From the cell containing the given text, extract its center point as (x, y) coordinate. 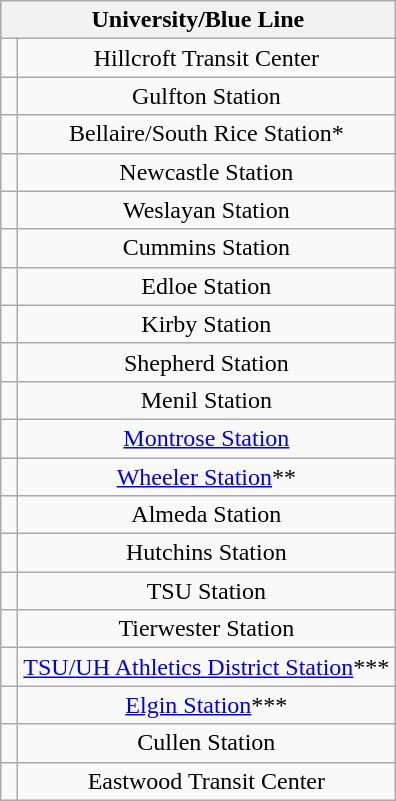
Tierwester Station (206, 629)
Cullen Station (206, 743)
Elgin Station*** (206, 705)
Hutchins Station (206, 553)
Almeda Station (206, 515)
Kirby Station (206, 324)
Hillcroft Transit Center (206, 58)
Wheeler Station** (206, 477)
Menil Station (206, 400)
TSU/UH Athletics District Station*** (206, 667)
Weslayan Station (206, 210)
Montrose Station (206, 438)
Gulfton Station (206, 96)
Bellaire/South Rice Station* (206, 134)
TSU Station (206, 591)
Newcastle Station (206, 172)
University/Blue Line (198, 20)
Edloe Station (206, 286)
Shepherd Station (206, 362)
Cummins Station (206, 248)
Eastwood Transit Center (206, 781)
